Return the [X, Y] coordinate for the center point of the cell that contains the specified text.  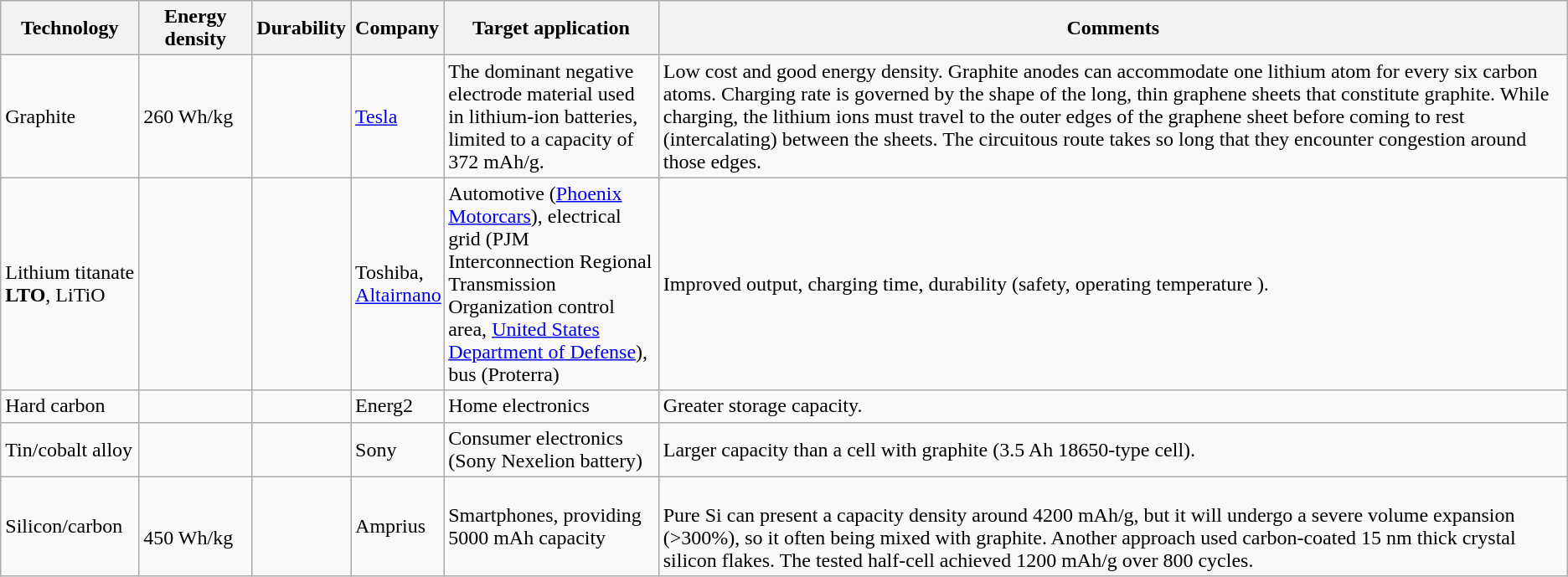
Hard carbon [70, 406]
Target application [551, 28]
Tesla [397, 116]
Sony [397, 449]
The dominant negative electrode material used in lithium-ion batteries, limited to a capacity of 372 mAh/g. [551, 116]
Greater storage capacity. [1112, 406]
Energy density [196, 28]
Tin/cobalt alloy [70, 449]
Silicon/carbon [70, 526]
Energ2 [397, 406]
Amprius [397, 526]
Larger capacity than a cell with graphite (3.5 Ah 18650-type cell). [1112, 449]
Lithium titanateLTO, LiTiO [70, 284]
Consumer electronics (Sony Nexelion battery) [551, 449]
Toshiba, Altairnano [397, 284]
Home electronics [551, 406]
450 Wh/kg [196, 526]
Company [397, 28]
Graphite [70, 116]
Technology [70, 28]
Comments [1112, 28]
Smartphones, providing 5000 mAh capacity [551, 526]
260 Wh/kg [196, 116]
Durability [302, 28]
Improved output, charging time, durability (safety, operating temperature ). [1112, 284]
